Extract the (x, y) coordinate from the center of the cell holding the provided text.  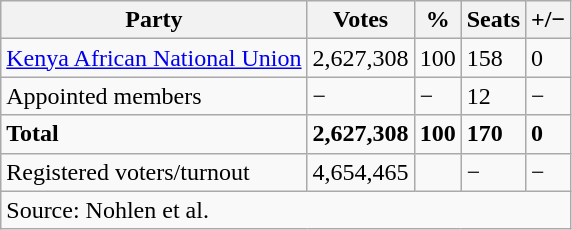
158 (493, 58)
12 (493, 96)
% (438, 20)
Registered voters/turnout (154, 172)
Kenya African National Union (154, 58)
170 (493, 134)
Source: Nohlen et al. (286, 210)
4,654,465 (360, 172)
Total (154, 134)
Seats (493, 20)
Votes (360, 20)
Appointed members (154, 96)
Party (154, 20)
+/− (548, 20)
